Return the [X, Y] coordinate for the center point of the cell that contains the specified text.  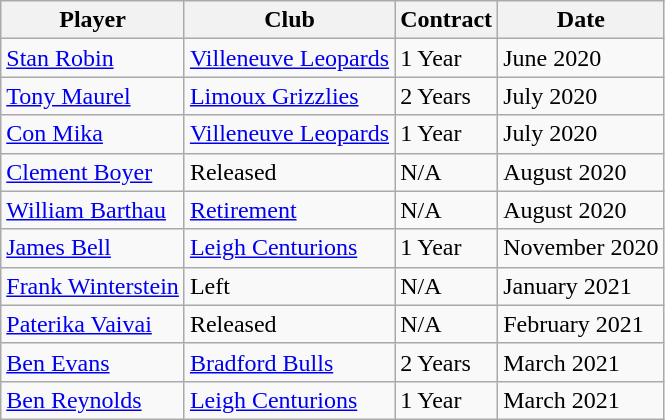
Ben Reynolds [93, 400]
Paterika Vaivai [93, 324]
Contract [446, 20]
Ben Evans [93, 362]
Limoux Grizzlies [289, 96]
William Barthau [93, 210]
June 2020 [581, 58]
Bradford Bulls [289, 362]
Player [93, 20]
Left [289, 286]
January 2021 [581, 286]
Date [581, 20]
Retirement [289, 210]
Club [289, 20]
James Bell [93, 248]
Tony Maurel [93, 96]
Stan Robin [93, 58]
February 2021 [581, 324]
Frank Winterstein [93, 286]
Clement Boyer [93, 172]
Con Mika [93, 134]
November 2020 [581, 248]
